Return (X, Y) of the center of cell containing provided text 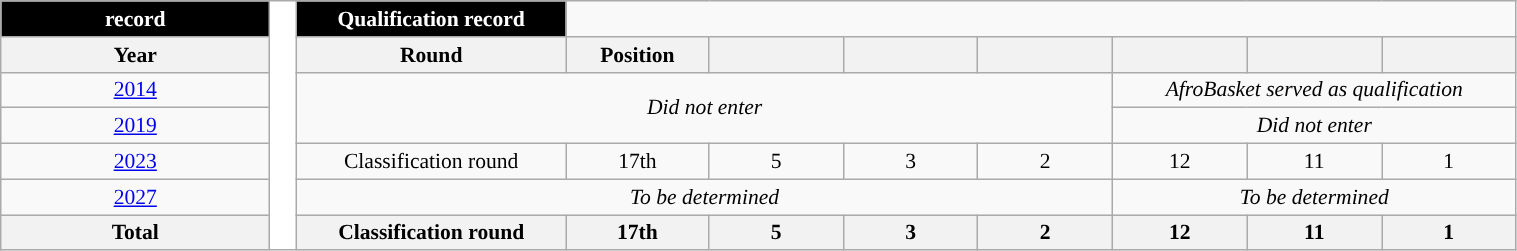
AfroBasket served as qualification (1314, 90)
Year (136, 55)
2019 (136, 126)
2023 (136, 162)
2014 (136, 90)
2027 (136, 197)
Position (638, 55)
record (136, 19)
Qualification record (432, 19)
Round (432, 55)
Total (136, 233)
